Scan for the cell matching the given text and deliver its [X, Y] coordinate at center. 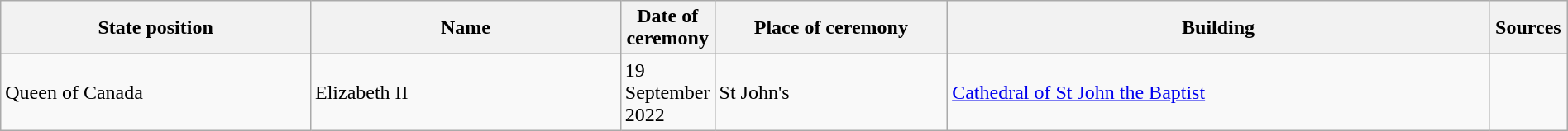
Building [1219, 28]
Sources [1528, 28]
Date of ceremony [667, 28]
Elizabeth II [465, 92]
St John's [831, 92]
Queen of Canada [155, 92]
State position [155, 28]
Cathedral of St John the Baptist [1219, 92]
19 September 2022 [667, 92]
Place of ceremony [831, 28]
Name [465, 28]
